Detect which cell encompasses the target text, then output its (X, Y) center coordinate. 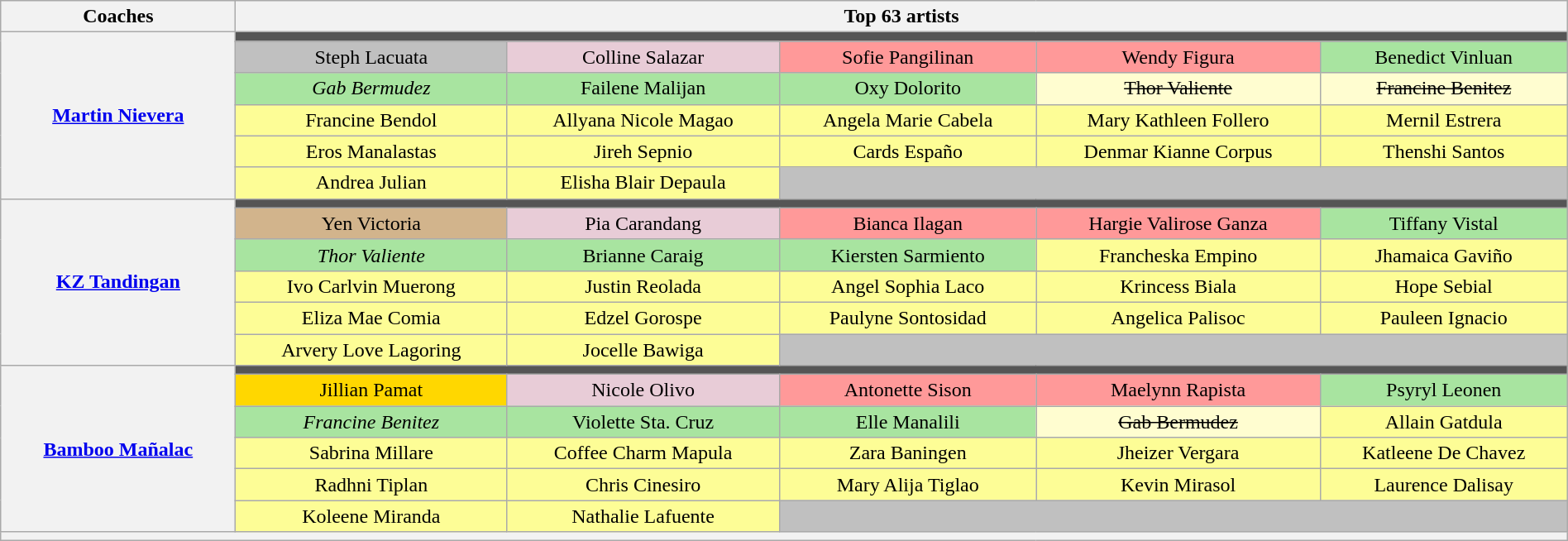
Nicole Olivo (643, 390)
Zara Baningen (908, 453)
Pauleen Ignacio (1444, 318)
Angela Marie Cabela (908, 120)
Justin Reolada (643, 286)
KZ Tandingan (118, 281)
Martin Nievera (118, 116)
Pia Carandang (643, 223)
Katleene De Chavez (1444, 453)
Brianne Caraig (643, 255)
Bianca Ilagan (908, 223)
Denmar Kianne Corpus (1178, 151)
Benedict Vinluan (1444, 57)
Wendy Figura (1178, 57)
Sabrina Millare (371, 453)
Mernil Estrera (1444, 120)
Yen Victoria (371, 223)
Cards Españo (908, 151)
Allyana Nicole Magao (643, 120)
Kiersten Sarmiento (908, 255)
Mary Kathleen Follero (1178, 120)
Tiffany Vistal (1444, 223)
Oxy Dolorito (908, 89)
Colline Salazar (643, 57)
Bamboo Mañalac (118, 448)
Top 63 artists (901, 17)
Violette Sta. Cruz (643, 422)
Radhni Tiplan (371, 485)
Koleene Miranda (371, 516)
Edzel Gorospe (643, 318)
Jhamaica Gaviño (1444, 255)
Laurence Dalisay (1444, 485)
Hope Sebial (1444, 286)
Steph Lacuata (371, 57)
Eros Manalastas (371, 151)
Jireh Sepnio (643, 151)
Jheizer Vergara (1178, 453)
Ivo Carlvin Muerong (371, 286)
Sofie Pangilinan (908, 57)
Chris Cinesiro (643, 485)
Francheska Empino (1178, 255)
Coffee Charm Mapula (643, 453)
Failene Malijan (643, 89)
Jillian Pamat (371, 390)
Elisha Blair Depaula (643, 183)
Angel Sophia Laco (908, 286)
Elle Manalili (908, 422)
Angelica Palisoc (1178, 318)
Antonette Sison (908, 390)
Allain Gatdula (1444, 422)
Coaches (118, 17)
Andrea Julian (371, 183)
Jocelle Bawiga (643, 350)
Francine Bendol (371, 120)
Hargie Valirose Ganza (1178, 223)
Mary Alija Tiglao (908, 485)
Kevin Mirasol (1178, 485)
Krincess Biala (1178, 286)
Thenshi Santos (1444, 151)
Paulyne Sontosidad (908, 318)
Nathalie Lafuente (643, 516)
Arvery Love Lagoring (371, 350)
Maelynn Rapista (1178, 390)
Psyryl Leonen (1444, 390)
Eliza Mae Comia (371, 318)
